Search for the cell housing the specified text and yield its [x, y] center coordinate. 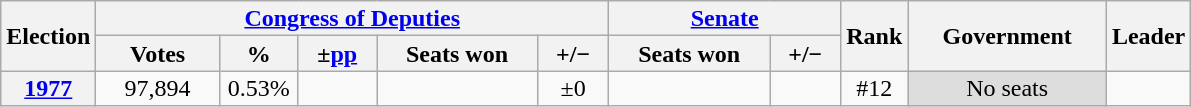
0.53% [258, 88]
Congress of Deputies [352, 18]
No seats [1008, 88]
±0 [574, 88]
±pp [338, 54]
#12 [874, 88]
Rank [874, 36]
Leader [1148, 36]
Votes [158, 54]
Government [1008, 36]
Senate [725, 18]
1977 [48, 88]
Election [48, 36]
% [258, 54]
97,894 [158, 88]
